Return [X, Y] of the center of cell containing provided text 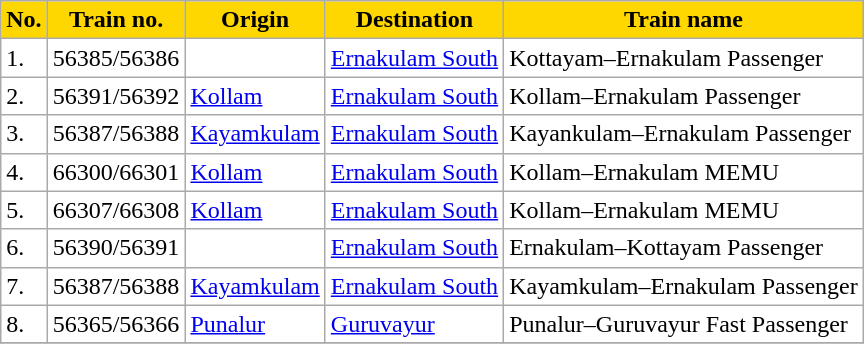
1. [24, 58]
8. [24, 324]
Punalur–Guruvayur Fast Passenger [684, 324]
7. [24, 286]
56385/56386 [116, 58]
Punalur [255, 324]
2. [24, 96]
66307/66308 [116, 210]
Kollam–Ernakulam Passenger [684, 96]
6. [24, 248]
Kayamkulam–Ernakulam Passenger [684, 286]
Kottayam–Ernakulam Passenger [684, 58]
56365/56366 [116, 324]
Kayankulam–Ernakulam Passenger [684, 134]
No. [24, 20]
56391/56392 [116, 96]
3. [24, 134]
66300/66301 [116, 172]
Train name [684, 20]
Origin [255, 20]
5. [24, 210]
Destination [414, 20]
Guruvayur [414, 324]
Ernakulam–Kottayam Passenger [684, 248]
56390/56391 [116, 248]
4. [24, 172]
Train no. [116, 20]
